Identify which cell holds the provided text, then report its [X, Y] central coordinate. 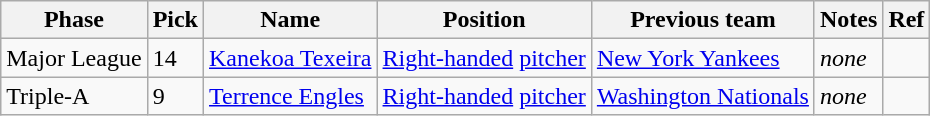
Major League [74, 58]
Phase [74, 20]
Name [290, 20]
Terrence Engles [290, 96]
14 [175, 58]
Previous team [702, 20]
Washington Nationals [702, 96]
Ref [906, 20]
Notes [848, 20]
Position [484, 20]
Triple-A [74, 96]
Kanekoa Texeira [290, 58]
Pick [175, 20]
9 [175, 96]
New York Yankees [702, 58]
